Return the (X, Y) coordinate for the center point of the cell that contains the specified text.  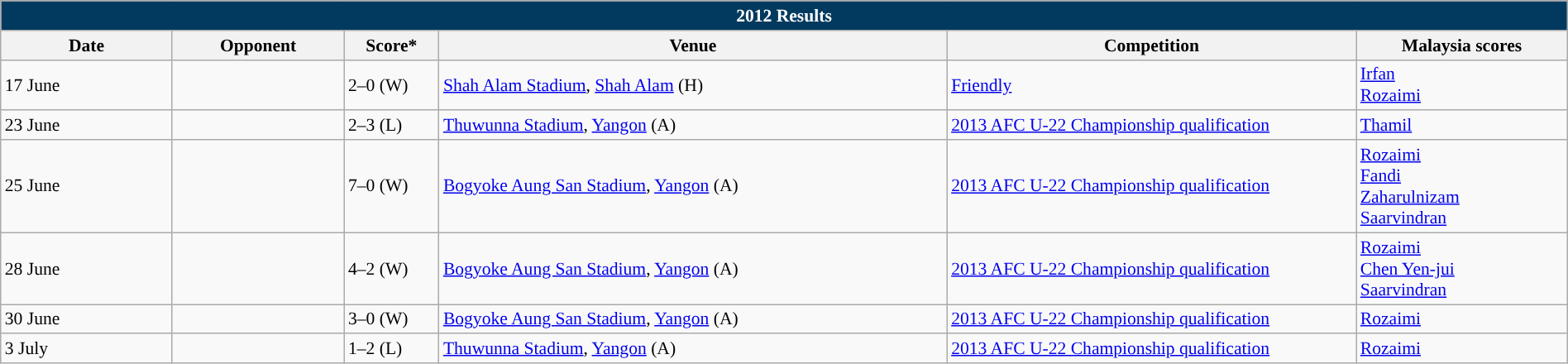
Rozaimi Fandi Zaharulnizam Saarvindran (1462, 186)
1–2 (L) (392, 349)
Thamil (1462, 126)
3 July (87, 349)
2–0 (W) (392, 84)
23 June (87, 126)
Score* (392, 45)
Venue (693, 45)
Rozaimi Chen Yen-jui Saarvindran (1462, 268)
Malaysia scores (1462, 45)
28 June (87, 268)
Irfan Rozaimi (1462, 84)
Opponent (258, 45)
Shah Alam Stadium, Shah Alam (H) (693, 84)
2012 Results (784, 16)
3–0 (W) (392, 319)
2–3 (L) (392, 126)
17 June (87, 84)
4–2 (W) (392, 268)
30 June (87, 319)
Friendly (1151, 84)
7–0 (W) (392, 186)
Competition (1151, 45)
25 June (87, 186)
Date (87, 45)
